Capture the cell that displays the provided text and extract its (x, y) central coordinate. 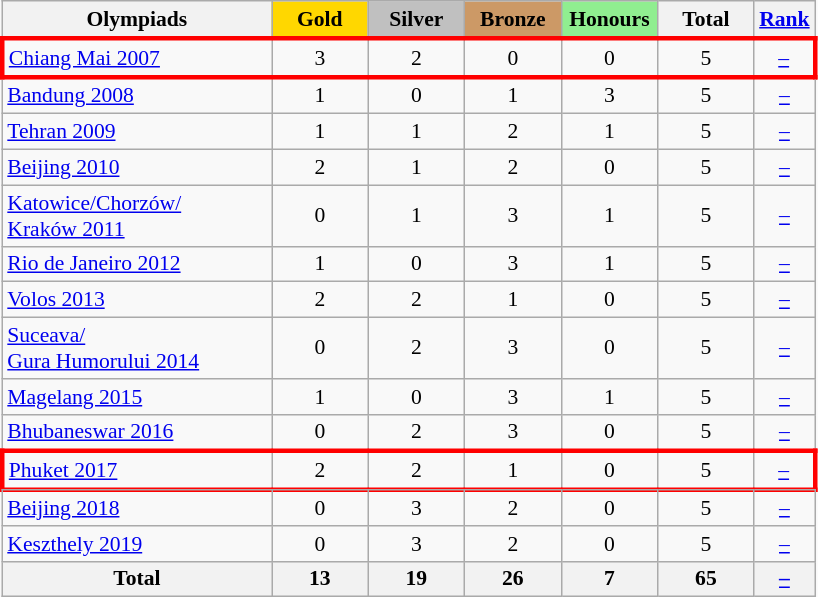
19 (416, 579)
Bhubaneswar 2016 (136, 432)
Honours (610, 20)
Phuket 2017 (136, 472)
Bronze (514, 20)
Volos 2013 (136, 300)
65 (706, 579)
Bandung 2008 (136, 96)
Olympiads (136, 20)
Magelang 2015 (136, 397)
26 (514, 579)
Katowice/Chorzów/Kraków 2011 (136, 216)
7 (610, 579)
Rank (784, 20)
Keszthely 2019 (136, 544)
Tehran 2009 (136, 132)
13 (320, 579)
Silver (416, 20)
Chiang Mai 2007 (136, 58)
Suceava/Gura Humorului 2014 (136, 348)
Beijing 2010 (136, 168)
Gold (320, 20)
Beijing 2018 (136, 508)
Rio de Janeiro 2012 (136, 264)
